Detect which cell encompasses the target text, then output its (X, Y) center coordinate. 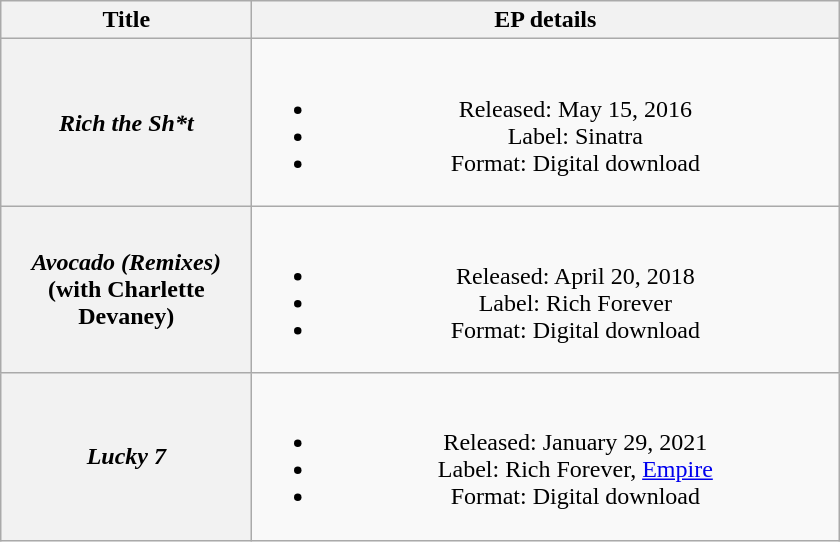
EP details (546, 20)
Released: April 20, 2018Label: Rich ForeverFormat: Digital download (546, 290)
Lucky 7 (126, 456)
Released: January 29, 2021Label: Rich Forever, EmpireFormat: Digital download (546, 456)
Released: May 15, 2016Label: SinatraFormat: Digital download (546, 122)
Title (126, 20)
Rich the Sh*t (126, 122)
Avocado (Remixes) (with Charlette Devaney) (126, 290)
